Determine the (X, Y) coordinate at the center of the cell enclosing the given text.  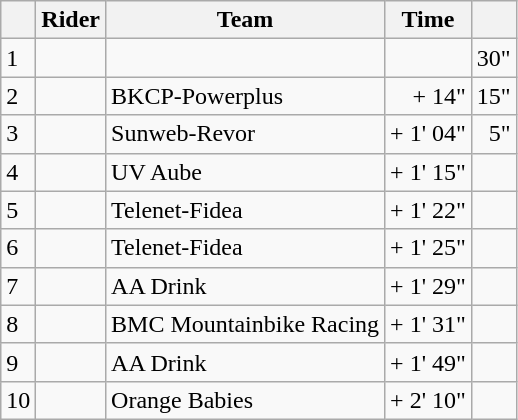
7 (18, 286)
UV Aube (246, 172)
Time (428, 20)
9 (18, 362)
+ 1' 15" (428, 172)
4 (18, 172)
2 (18, 96)
1 (18, 58)
+ 1' 25" (428, 248)
+ 1' 29" (428, 286)
3 (18, 134)
BKCP-Powerplus (246, 96)
5 (18, 210)
+ 14" (428, 96)
+ 1' 49" (428, 362)
Rider (71, 20)
BMC Mountainbike Racing (246, 324)
5" (494, 134)
+ 1' 04" (428, 134)
Team (246, 20)
+ 1' 31" (428, 324)
+ 1' 22" (428, 210)
30" (494, 58)
+ 2' 10" (428, 400)
6 (18, 248)
Sunweb-Revor (246, 134)
15" (494, 96)
10 (18, 400)
Orange Babies (246, 400)
8 (18, 324)
